From the cell containing the given text, extract its center point as [x, y] coordinate. 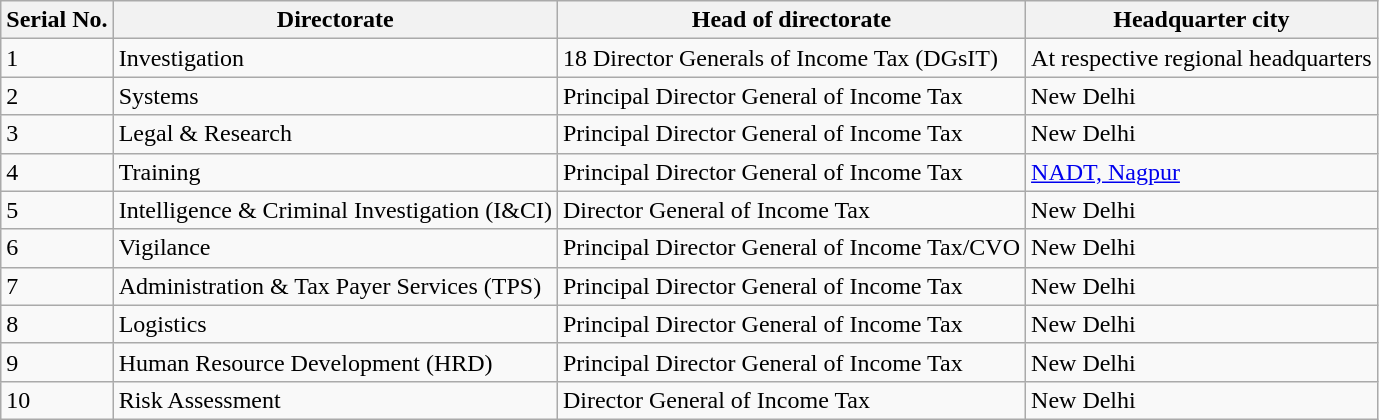
10 [57, 400]
Administration & Tax Payer Services (TPS) [335, 286]
8 [57, 324]
6 [57, 248]
At respective regional headquarters [1202, 58]
Legal & Research [335, 134]
Risk Assessment [335, 400]
Human Resource Development (HRD) [335, 362]
4 [57, 172]
Principal Director General of Income Tax/CVO [791, 248]
Vigilance [335, 248]
NADT, Nagpur [1202, 172]
5 [57, 210]
Directorate [335, 20]
Head of directorate [791, 20]
Systems [335, 96]
7 [57, 286]
9 [57, 362]
Intelligence & Criminal Investigation (I&CI) [335, 210]
18 Director Generals of Income Tax (DGsIT) [791, 58]
Investigation [335, 58]
3 [57, 134]
Logistics [335, 324]
1 [57, 58]
2 [57, 96]
Training [335, 172]
Headquarter city [1202, 20]
Serial No. [57, 20]
